Determine the (x, y) coordinate at the center of the cell enclosing the given text.  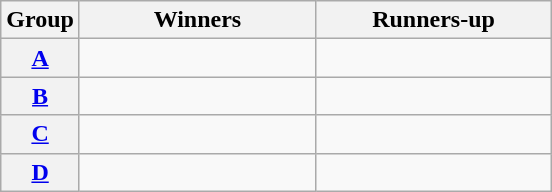
Runners-up (433, 20)
D (40, 172)
Group (40, 20)
A (40, 58)
Winners (197, 20)
B (40, 96)
C (40, 134)
